Return the [x, y] coordinate for the center point of the cell that contains the specified text.  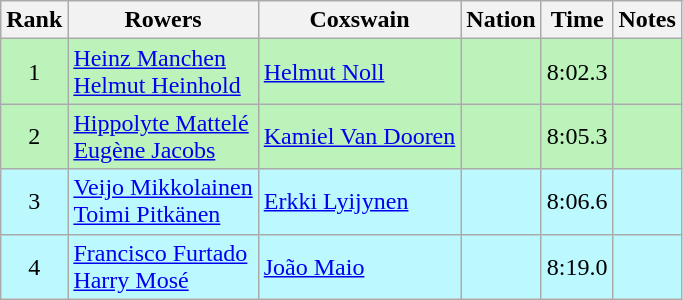
8:06.6 [577, 202]
Time [577, 20]
2 [34, 136]
1 [34, 72]
Erkki Lyijynen [360, 202]
João Maio [360, 266]
8:02.3 [577, 72]
8:05.3 [577, 136]
Rowers [163, 20]
Helmut Noll [360, 72]
Rank [34, 20]
4 [34, 266]
Heinz ManchenHelmut Heinhold [163, 72]
Notes [647, 20]
Hippolyte MatteléEugène Jacobs [163, 136]
Nation [501, 20]
Coxswain [360, 20]
3 [34, 202]
Kamiel Van Dooren [360, 136]
Francisco FurtadoHarry Mosé [163, 266]
Veijo MikkolainenToimi Pitkänen [163, 202]
8:19.0 [577, 266]
